Scan for the cell matching the given text and deliver its (x, y) coordinate at center. 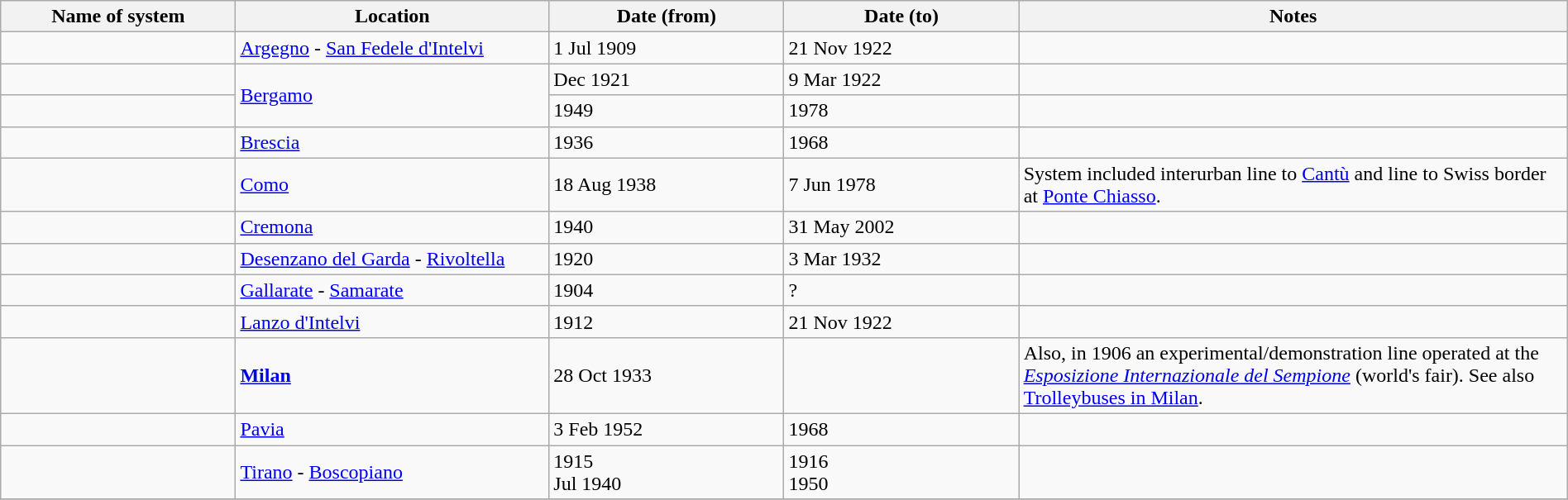
1915Jul 1940 (667, 471)
18 Aug 1938 (667, 185)
Tirano - Boscopiano (392, 471)
Brescia (392, 142)
19161950 (901, 471)
7 Jun 1978 (901, 185)
Milan (392, 375)
1936 (667, 142)
Date (to) (901, 17)
Argegno - San Fedele d'Intelvi (392, 48)
Lanzo d'Intelvi (392, 321)
Dec 1921 (667, 79)
Date (from) (667, 17)
1978 (901, 111)
28 Oct 1933 (667, 375)
1949 (667, 111)
? (901, 290)
Desenzano del Garda - Rivoltella (392, 259)
1920 (667, 259)
Cremona (392, 227)
1 Jul 1909 (667, 48)
Notes (1293, 17)
Gallarate - Samarate (392, 290)
Bergamo (392, 95)
Location (392, 17)
3 Mar 1932 (901, 259)
Name of system (118, 17)
3 Feb 1952 (667, 429)
1912 (667, 321)
Pavia (392, 429)
1904 (667, 290)
Como (392, 185)
System included interurban line to Cantù and line to Swiss border at Ponte Chiasso. (1293, 185)
9 Mar 1922 (901, 79)
1940 (667, 227)
31 May 2002 (901, 227)
